Detect which cell encompasses the target text, then output its [x, y] center coordinate. 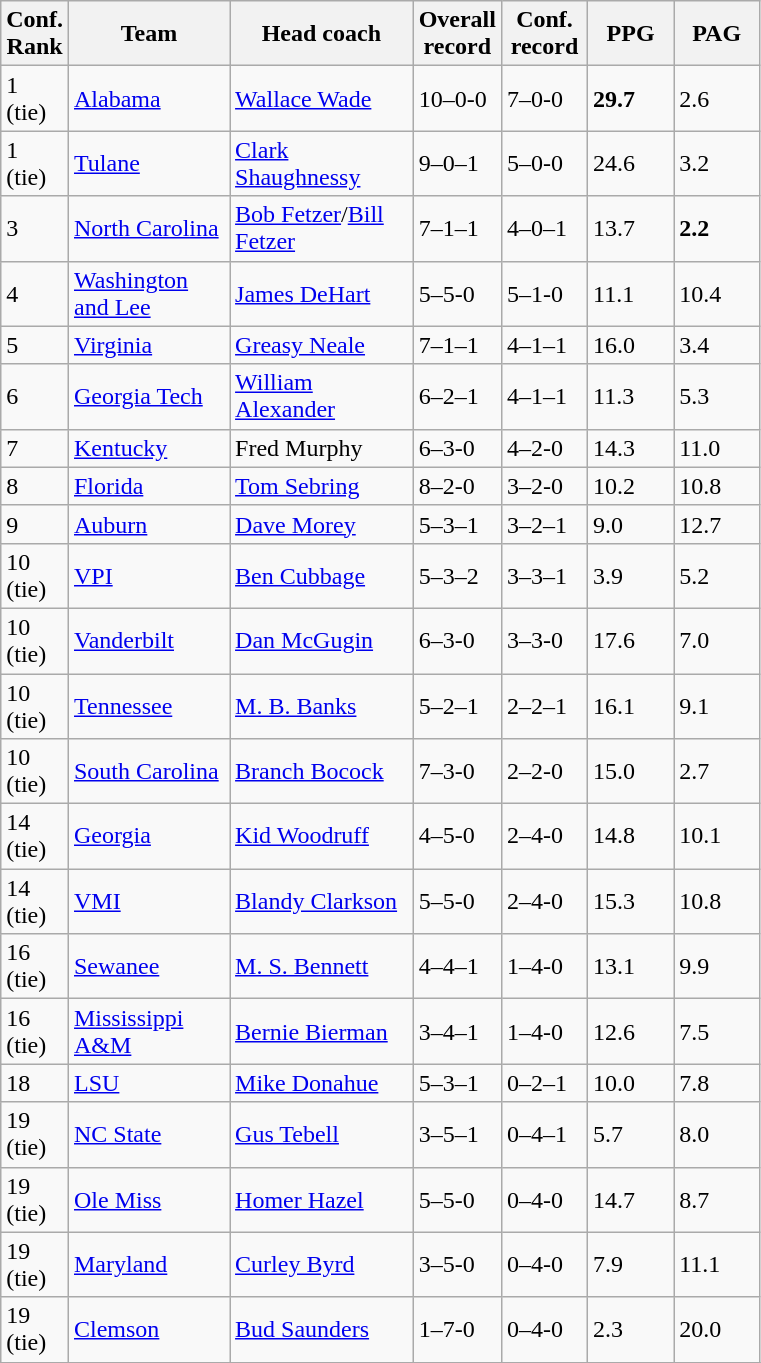
Tom Sebring [322, 486]
5–0-0 [544, 164]
4 [35, 294]
North Carolina [148, 228]
11.0 [717, 448]
Wallace Wade [322, 98]
Kentucky [148, 448]
7 [35, 448]
9.0 [631, 524]
3–4–1 [457, 1032]
Ole Miss [148, 1200]
2–2-0 [544, 772]
20.0 [717, 1330]
VPI [148, 576]
7–0-0 [544, 98]
3–2–1 [544, 524]
Maryland [148, 1264]
8.0 [717, 1134]
5–3–2 [457, 576]
18 [35, 1083]
14.7 [631, 1200]
6 [35, 396]
5.3 [717, 396]
13.1 [631, 966]
15.0 [631, 772]
2–2–1 [544, 706]
3–3-0 [544, 640]
Tennessee [148, 706]
3–5–1 [457, 1134]
0–2–1 [544, 1083]
2.6 [717, 98]
PAG [717, 34]
Dan McGugin [322, 640]
South Carolina [148, 772]
8.7 [717, 1200]
2.3 [631, 1330]
5 [35, 345]
Georgia [148, 836]
1–7-0 [457, 1330]
VMI [148, 902]
14.8 [631, 836]
Kid Woodruff [322, 836]
James DeHart [322, 294]
0–4–1 [544, 1134]
2.2 [717, 228]
Georgia Tech [148, 396]
2.7 [717, 772]
Blandy Clarkson [322, 902]
4–2-0 [544, 448]
Conf. record [544, 34]
Mississippi A&M [148, 1032]
Bernie Bierman [322, 1032]
9.9 [717, 966]
Virginia [148, 345]
5–1-0 [544, 294]
Homer Hazel [322, 1200]
15.3 [631, 902]
Clark Shaughnessy [322, 164]
M. S. Bennett [322, 966]
Branch Bocock [322, 772]
10.0 [631, 1083]
17.6 [631, 640]
3–3–1 [544, 576]
5.7 [631, 1134]
Tulane [148, 164]
Ben Cubbage [322, 576]
13.7 [631, 228]
6–2–1 [457, 396]
10.1 [717, 836]
Florida [148, 486]
Alabama [148, 98]
3.9 [631, 576]
Overall record [457, 34]
12.6 [631, 1032]
4–0–1 [544, 228]
29.7 [631, 98]
9.1 [717, 706]
5.2 [717, 576]
Team [148, 34]
24.6 [631, 164]
3–5-0 [457, 1264]
16.0 [631, 345]
Auburn [148, 524]
Greasy Neale [322, 345]
William Alexander [322, 396]
Conf. Rank [35, 34]
9–0–1 [457, 164]
Vanderbilt [148, 640]
8 [35, 486]
7.8 [717, 1083]
Sewanee [148, 966]
7.5 [717, 1032]
9 [35, 524]
7.9 [631, 1264]
Bud Saunders [322, 1330]
7–3-0 [457, 772]
10.2 [631, 486]
11.3 [631, 396]
Curley Byrd [322, 1264]
10.4 [717, 294]
3–2-0 [544, 486]
8–2-0 [457, 486]
Dave Morey [322, 524]
3.4 [717, 345]
Head coach [322, 34]
16.1 [631, 706]
14.3 [631, 448]
4–5-0 [457, 836]
3 [35, 228]
12.7 [717, 524]
Clemson [148, 1330]
LSU [148, 1083]
Fred Murphy [322, 448]
5–2–1 [457, 706]
Gus Tebell [322, 1134]
Mike Donahue [322, 1083]
PPG [631, 34]
3.2 [717, 164]
10–0-0 [457, 98]
Bob Fetzer/Bill Fetzer [322, 228]
M. B. Banks [322, 706]
NC State [148, 1134]
4–4–1 [457, 966]
Washington and Lee [148, 294]
7.0 [717, 640]
